Capture the cell that displays the provided text and extract its [x, y] central coordinate. 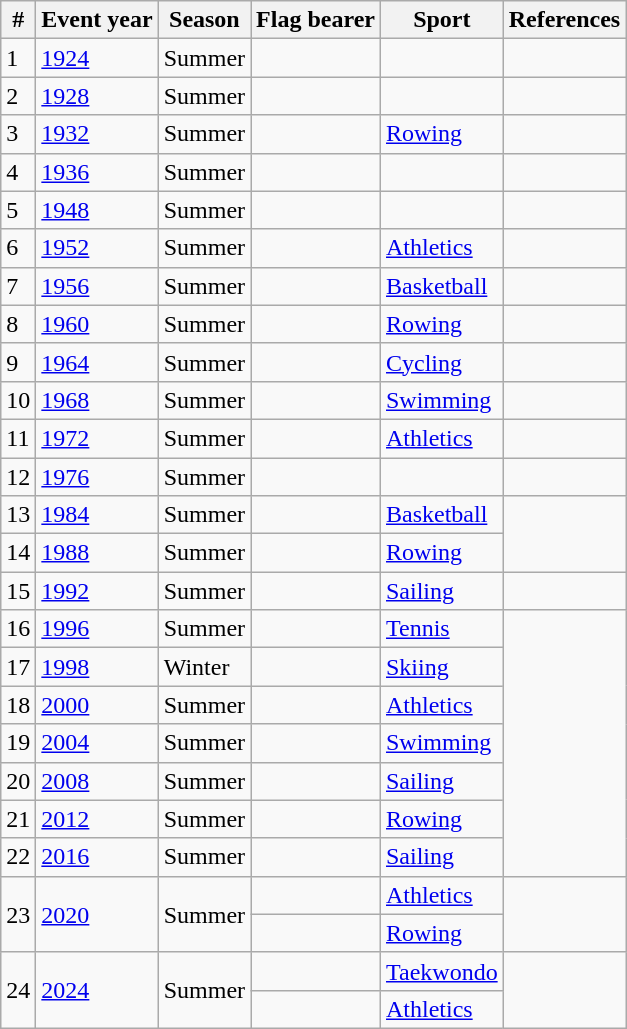
2016 [97, 857]
1948 [97, 210]
Cycling [442, 362]
1984 [97, 515]
1968 [97, 400]
Skiing [442, 667]
4 [18, 172]
22 [18, 857]
1932 [97, 134]
2000 [97, 705]
Flag bearer [316, 20]
6 [18, 248]
References [564, 20]
12 [18, 477]
1924 [97, 58]
Taekwondo [442, 971]
# [18, 20]
3 [18, 134]
14 [18, 553]
1 [18, 58]
7 [18, 286]
19 [18, 743]
17 [18, 667]
1964 [97, 362]
2004 [97, 743]
2 [18, 96]
18 [18, 705]
1998 [97, 667]
13 [18, 515]
9 [18, 362]
23 [18, 914]
1988 [97, 553]
11 [18, 438]
Tennis [442, 629]
8 [18, 324]
Winter [204, 667]
10 [18, 400]
Event year [97, 20]
1992 [97, 591]
21 [18, 819]
15 [18, 591]
24 [18, 990]
1936 [97, 172]
1976 [97, 477]
2008 [97, 781]
Sport [442, 20]
1972 [97, 438]
Season [204, 20]
1952 [97, 248]
2024 [97, 990]
20 [18, 781]
5 [18, 210]
1928 [97, 96]
1996 [97, 629]
2020 [97, 914]
2012 [97, 819]
16 [18, 629]
1956 [97, 286]
1960 [97, 324]
